Locate the cell with the specified text and output its [x, y] center coordinate. 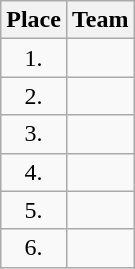
Place [34, 20]
4. [34, 172]
3. [34, 134]
5. [34, 210]
2. [34, 96]
1. [34, 58]
Team [100, 20]
6. [34, 248]
